Pinpoint the cell where the given text exists, returning its [X, Y] midpoint coordinate. 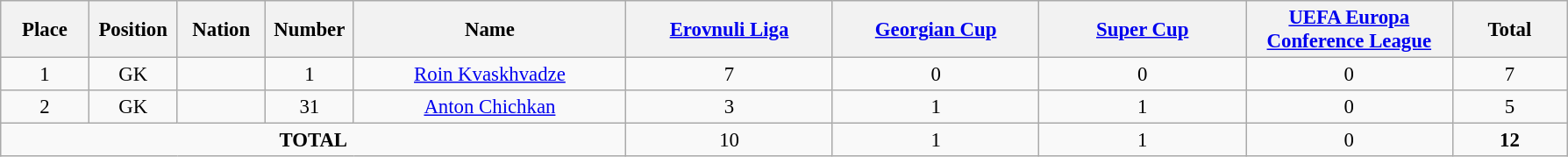
Total [1510, 30]
Georgian Cup [936, 30]
10 [730, 140]
Anton Chichkan [489, 107]
Roin Kvaskhvadze [489, 75]
Number [310, 30]
UEFA Europa Conference League [1349, 30]
Erovnuli Liga [730, 30]
31 [310, 107]
TOTAL [314, 140]
12 [1510, 140]
2 [46, 107]
Position [133, 30]
Name [489, 30]
Place [46, 30]
3 [730, 107]
Nation [221, 30]
5 [1510, 107]
Super Cup [1143, 30]
